Identify which cell holds the provided text, then report its [x, y] central coordinate. 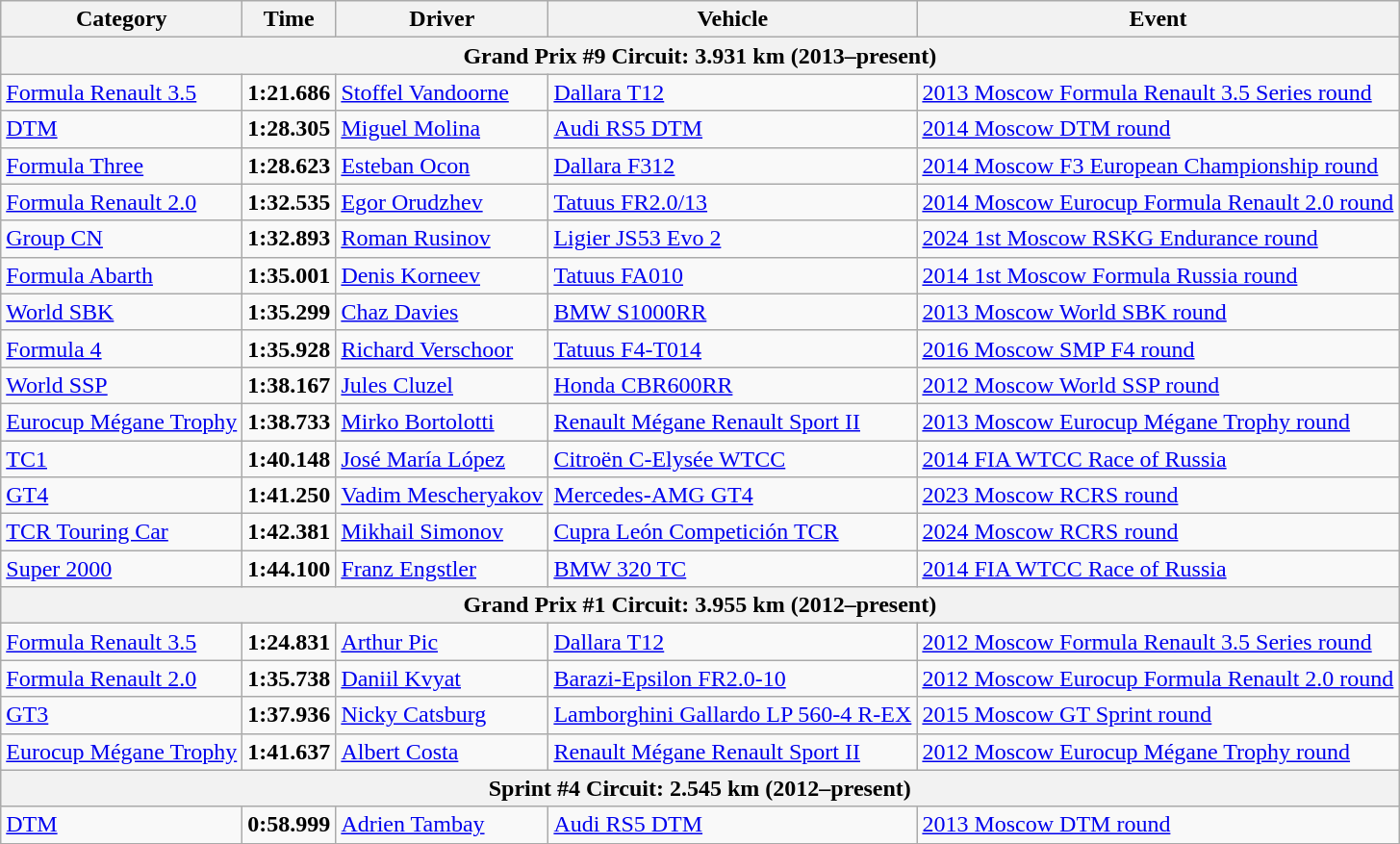
Tatuus FR2.0/13 [733, 202]
1:38.167 [289, 385]
José María López [443, 459]
Stoffel Vandoorne [443, 92]
1:40.148 [289, 459]
Citroën C-Elysée WTCC [733, 459]
World SBK [121, 312]
1:44.100 [289, 569]
1:35.001 [289, 275]
Mirko Bortolotti [443, 422]
Richard Verschoor [443, 348]
Chaz Davies [443, 312]
Cupra León Competición TCR [733, 532]
GT3 [121, 715]
1:32.893 [289, 239]
Group CN [121, 239]
1:28.305 [289, 129]
2024 Moscow RCRS round [1158, 532]
Tatuus F4-T014 [733, 348]
2012 Moscow World SSP round [1158, 385]
Vadim Mescheryakov [443, 496]
Miguel Molina [443, 129]
2013 Moscow DTM round [1158, 825]
Formula Three [121, 166]
1:35.928 [289, 348]
Roman Rusinov [443, 239]
2014 1st Moscow Formula Russia round [1158, 275]
Mercedes-AMG GT4 [733, 496]
Jules Cluzel [443, 385]
Egor Orudzhev [443, 202]
Sprint #4 Circuit: 2.545 km (2012–present) [700, 788]
1:21.686 [289, 92]
Vehicle [733, 19]
1:35.738 [289, 678]
2023 Moscow RCRS round [1158, 496]
BMW 320 TC [733, 569]
1:24.831 [289, 642]
2013 Moscow Formula Renault 3.5 Series round [1158, 92]
Formula 4 [121, 348]
Daniil Kvyat [443, 678]
Lamborghini Gallardo LP 560-4 R-EX [733, 715]
Event [1158, 19]
Mikhail Simonov [443, 532]
GT4 [121, 496]
TC1 [121, 459]
2013 Moscow Eurocup Mégane Trophy round [1158, 422]
Barazi-Epsilon FR2.0-10 [733, 678]
1:41.250 [289, 496]
World SSP [121, 385]
2014 Moscow DTM round [1158, 129]
0:58.999 [289, 825]
2016 Moscow SMP F4 round [1158, 348]
Grand Prix #1 Circuit: 3.955 km (2012–present) [700, 605]
2015 Moscow GT Sprint round [1158, 715]
Albert Costa [443, 752]
2013 Moscow World SBK round [1158, 312]
Tatuus FA010 [733, 275]
Time [289, 19]
Esteban Ocon [443, 166]
Ligier JS53 Evo 2 [733, 239]
1:42.381 [289, 532]
Honda CBR600RR [733, 385]
Driver [443, 19]
1:28.623 [289, 166]
Grand Prix #9 Circuit: 3.931 km (2013–present) [700, 56]
1:35.299 [289, 312]
Arthur Pic [443, 642]
2014 Moscow Eurocup Formula Renault 2.0 round [1158, 202]
1:32.535 [289, 202]
1:41.637 [289, 752]
2012 Moscow Formula Renault 3.5 Series round [1158, 642]
2014 Moscow F3 European Championship round [1158, 166]
1:38.733 [289, 422]
Adrien Tambay [443, 825]
2012 Moscow Eurocup Formula Renault 2.0 round [1158, 678]
Category [121, 19]
1:37.936 [289, 715]
Formula Abarth [121, 275]
TCR Touring Car [121, 532]
Franz Engstler [443, 569]
Denis Korneev [443, 275]
BMW S1000RR [733, 312]
2024 1st Moscow RSKG Endurance round [1158, 239]
2012 Moscow Eurocup Mégane Trophy round [1158, 752]
Super 2000 [121, 569]
Nicky Catsburg [443, 715]
Dallara F312 [733, 166]
